Return (X, Y) of the center of cell containing provided text 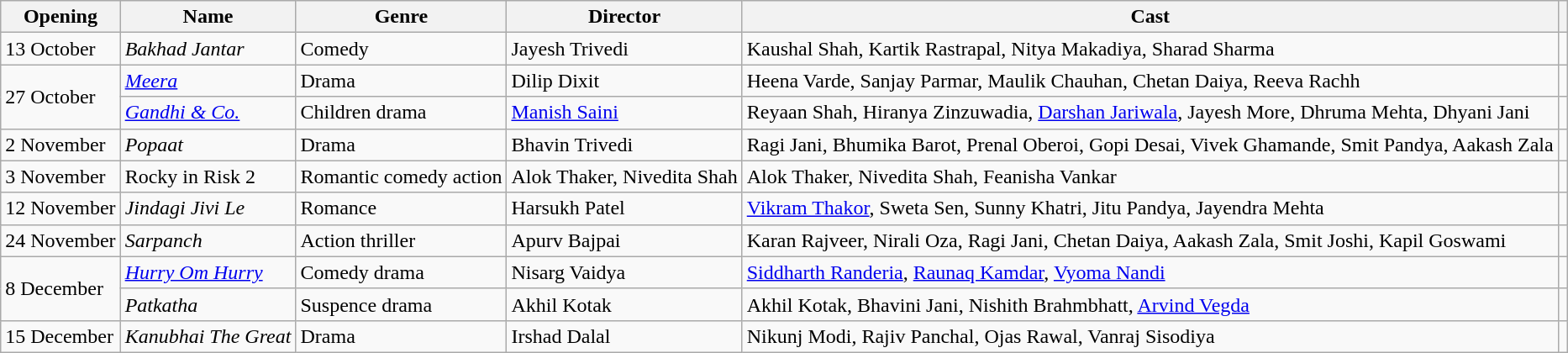
Bhavin Trivedi (624, 145)
Opening (61, 17)
15 December (61, 336)
13 October (61, 49)
Hurry Om Hurry (208, 272)
Alok Thaker, Nivedita Shah (624, 176)
Alok Thaker, Nivedita Shah, Feanisha Vankar (1150, 176)
Siddharth Randeria, Raunaq Kamdar, Vyoma Nandi (1150, 272)
Name (208, 17)
Vikram Thakor, Sweta Sen, Sunny Khatri, Jitu Pandya, Jayendra Mehta (1150, 208)
Nikunj Modi, Rajiv Panchal, Ojas Rawal, Vanraj Sisodiya (1150, 336)
Gandhi & Co. (208, 113)
Genre (402, 17)
24 November (61, 240)
Akhil Kotak, Bhavini Jani, Nishith Brahmbhatt, Arvind Vegda (1150, 304)
Kanubhai The Great (208, 336)
12 November (61, 208)
3 November (61, 176)
Irshad Dalal (624, 336)
Romance (402, 208)
Director (624, 17)
Heena Varde, Sanjay Parmar, Maulik Chauhan, Chetan Daiya, Reeva Rachh (1150, 81)
Nisarg Vaidya (624, 272)
Jayesh Trivedi (624, 49)
Reyaan Shah, Hiranya Zinzuwadia, Darshan Jariwala, Jayesh More, Dhruma Mehta, Dhyani Jani (1150, 113)
Romantic comedy action (402, 176)
Kaushal Shah, Kartik Rastrapal, Nitya Makadiya, Sharad Sharma (1150, 49)
Karan Rajveer, Nirali Oza, Ragi Jani, Chetan Daiya, Aakash Zala, Smit Joshi, Kapil Goswami (1150, 240)
Suspence drama (402, 304)
Action thriller (402, 240)
Patkatha (208, 304)
Akhil Kotak (624, 304)
27 October (61, 97)
Popaat (208, 145)
Sarpanch (208, 240)
2 November (61, 145)
Dilip Dixit (624, 81)
Comedy (402, 49)
Ragi Jani, Bhumika Barot, Prenal Oberoi, Gopi Desai, Vivek Ghamande, Smit Pandya, Aakash Zala (1150, 145)
Rocky in Risk 2 (208, 176)
8 December (61, 288)
Cast (1150, 17)
Harsukh Patel (624, 208)
Meera (208, 81)
Bakhad Jantar (208, 49)
Apurv Bajpai (624, 240)
Comedy drama (402, 272)
Children drama (402, 113)
Manish Saini (624, 113)
Jindagi Jivi Le (208, 208)
